Return the (X, Y) coordinate for the center point of the cell that contains the specified text.  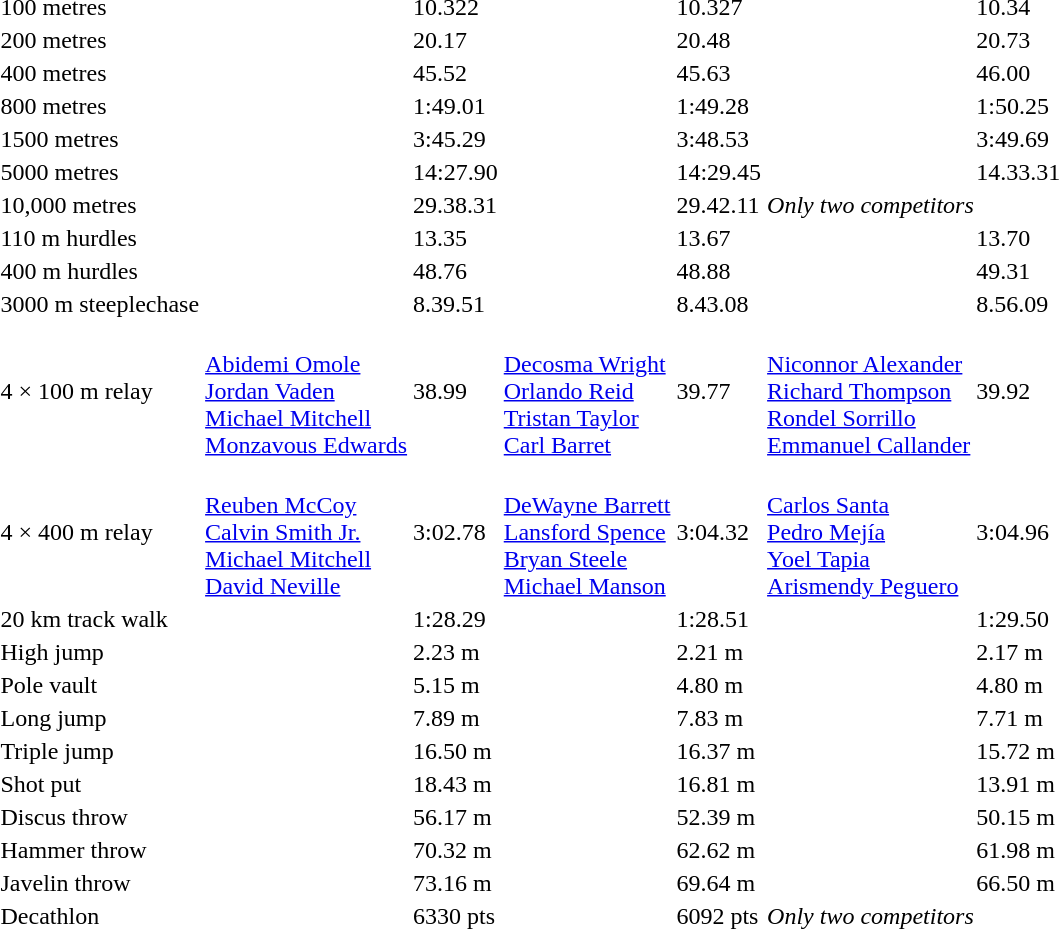
16.50 m (456, 751)
4.80 m (719, 685)
5.15 m (456, 685)
29.42.11 (719, 205)
45.63 (719, 73)
73.16 m (456, 883)
Niconnor AlexanderRichard ThompsonRondel SorrilloEmmanuel Callander (869, 391)
13.67 (719, 238)
2.21 m (719, 652)
52.39 m (719, 817)
Abidemi OmoleJordan VadenMichael MitchellMonzavous Edwards (306, 391)
69.64 m (719, 883)
38.99 (456, 391)
Reuben McCoyCalvin Smith Jr.Michael MitchellDavid Neville (306, 532)
7.83 m (719, 718)
48.76 (456, 271)
20.17 (456, 40)
16.37 m (719, 751)
8.39.51 (456, 304)
DeWayne BarrettLansford SpenceBryan SteeleMichael Manson (587, 532)
1:28.51 (719, 619)
56.17 m (456, 817)
3:45.29 (456, 139)
2.23 m (456, 652)
14:27.90 (456, 172)
16.81 m (719, 784)
20.48 (719, 40)
3:04.32 (719, 532)
48.88 (719, 271)
39.77 (719, 391)
13.35 (456, 238)
Carlos SantaPedro MejíaYoel TapiaArismendy Peguero (869, 532)
14:29.45 (719, 172)
Decosma WrightOrlando ReidTristan TaylorCarl Barret (587, 391)
1:49.01 (456, 106)
3:48.53 (719, 139)
18.43 m (456, 784)
1:28.29 (456, 619)
8.43.08 (719, 304)
7.89 m (456, 718)
45.52 (456, 73)
1:49.28 (719, 106)
62.62 m (719, 850)
29.38.31 (456, 205)
70.32 m (456, 850)
3:02.78 (456, 532)
